Detect which cell encompasses the target text, then output its (X, Y) center coordinate. 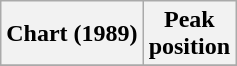
Peakposition (189, 34)
Chart (1989) (72, 34)
